Locate the cell with the specified text and output its (X, Y) center coordinate. 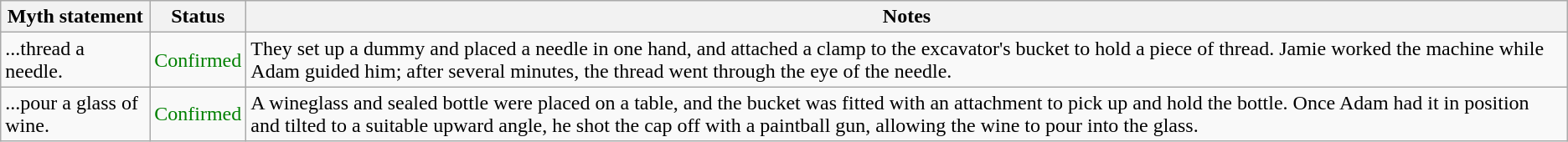
Notes (906, 17)
...thread a needle. (75, 60)
Status (198, 17)
...pour a glass of wine. (75, 114)
Myth statement (75, 17)
